Capture the cell that displays the provided text and extract its (x, y) central coordinate. 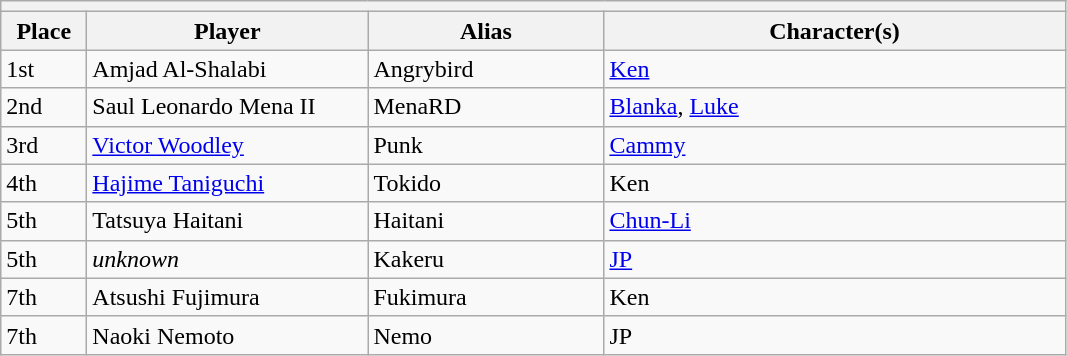
Kakeru (486, 259)
unknown (228, 259)
Player (228, 31)
3rd (44, 145)
Blanka, Luke (834, 107)
Victor Woodley (228, 145)
4th (44, 183)
Nemo (486, 335)
Fukimura (486, 297)
Punk (486, 145)
Saul Leonardo Mena II (228, 107)
1st (44, 69)
Tokido (486, 183)
Hajime Taniguchi (228, 183)
Naoki Nemoto (228, 335)
Character(s) (834, 31)
Chun-Li (834, 221)
Haitani (486, 221)
Place (44, 31)
2nd (44, 107)
Tatsuya Haitani (228, 221)
Amjad Al-Shalabi (228, 69)
MenaRD (486, 107)
Angrybird (486, 69)
Cammy (834, 145)
Alias (486, 31)
Atsushi Fujimura (228, 297)
